Extract the [x, y] coordinate from the center of the cell holding the provided text.  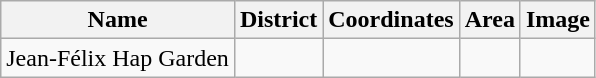
District [278, 20]
Area [490, 20]
Name [118, 20]
Image [558, 20]
Jean-Félix Hap Garden [118, 58]
Coordinates [391, 20]
